Determine the (x, y) coordinate at the center of the cell enclosing the given text.  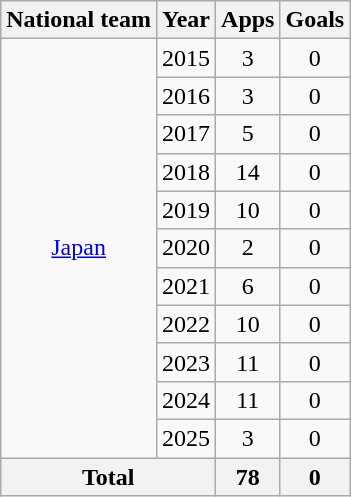
National team (79, 20)
78 (248, 477)
2020 (186, 248)
Japan (79, 248)
2 (248, 248)
2025 (186, 438)
2016 (186, 96)
2019 (186, 210)
6 (248, 286)
Total (108, 477)
Apps (248, 20)
2018 (186, 172)
Year (186, 20)
2024 (186, 400)
14 (248, 172)
2021 (186, 286)
2017 (186, 134)
2023 (186, 362)
2022 (186, 324)
5 (248, 134)
Goals (315, 20)
2015 (186, 58)
